Scan for the cell matching the given text and deliver its [x, y] coordinate at center. 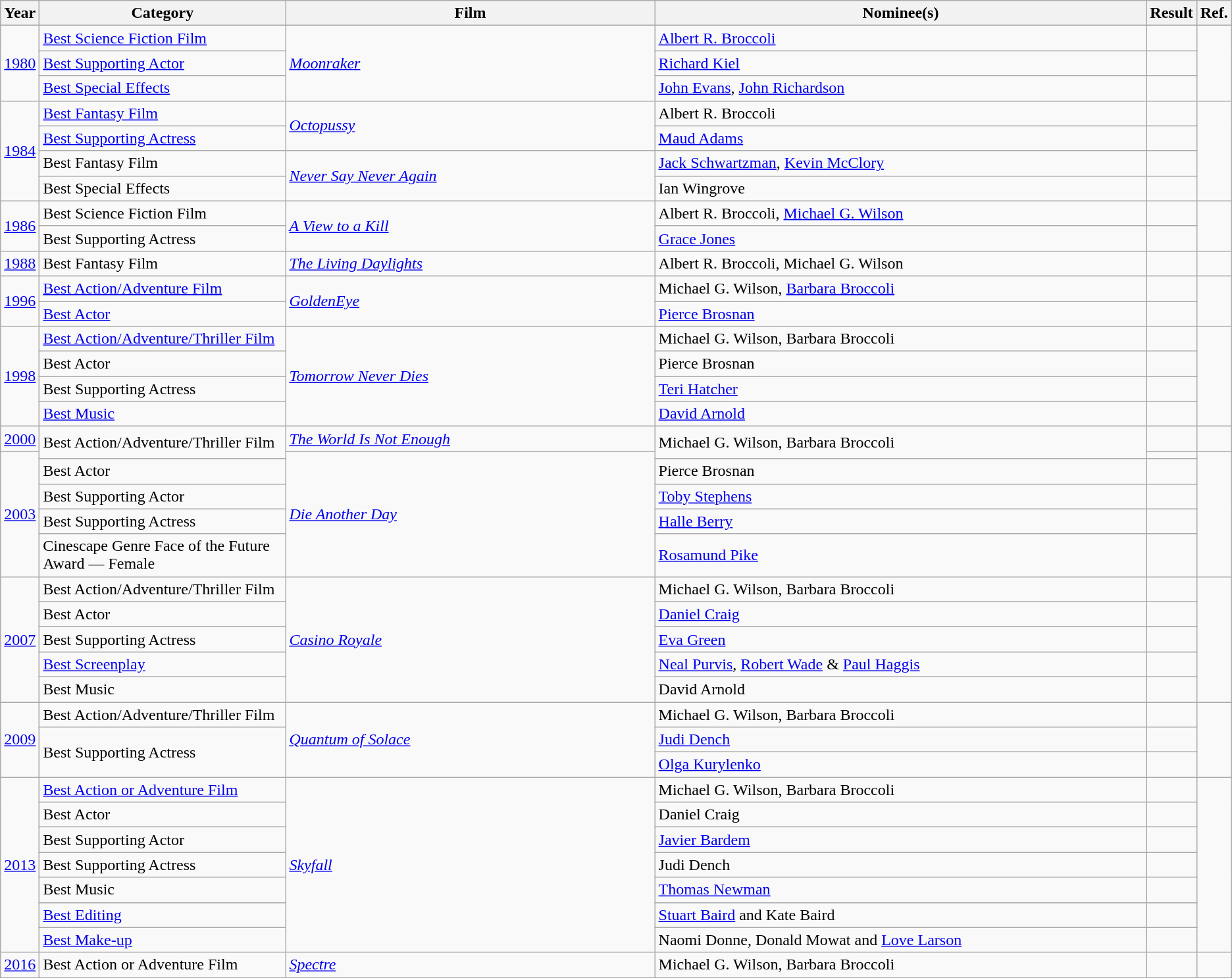
Jack Schwartzman, Kevin McClory [900, 163]
Ref. [1214, 13]
Quantum of Solace [470, 739]
Olga Kurylenko [900, 765]
2009 [20, 739]
Spectre [470, 965]
Film [470, 13]
Category [163, 13]
Richard Kiel [900, 63]
2003 [20, 514]
The Living Daylights [470, 263]
Tomorrow Never Dies [470, 376]
Toby Stephens [900, 496]
Stuart Baird and Kate Baird [900, 915]
Rosamund Pike [900, 555]
Casino Royale [470, 639]
Result [1171, 13]
Never Say Never Again [470, 176]
2000 [20, 439]
1996 [20, 301]
Maud Adams [900, 138]
Best Action/Adventure Film [163, 288]
Eva Green [900, 639]
GoldenEye [470, 301]
Ian Wingrove [900, 188]
A View to a Kill [470, 226]
1986 [20, 226]
Thomas Newman [900, 890]
Cinescape Genre Face of the Future Award — Female [163, 555]
John Evans, John Richardson [900, 88]
Naomi Donne, Donald Mowat and Love Larson [900, 940]
2013 [20, 865]
Neal Purvis, Robert Wade & Paul Haggis [900, 664]
Halle Berry [900, 521]
The World Is Not Enough [470, 439]
1980 [20, 63]
Octopussy [470, 126]
2007 [20, 639]
Best Editing [163, 915]
Teri Hatcher [900, 389]
1988 [20, 263]
Year [20, 13]
Moonraker [470, 63]
Javier Bardem [900, 840]
1998 [20, 376]
Die Another Day [470, 514]
Best Make-up [163, 940]
Skyfall [470, 865]
2016 [20, 965]
Best Screenplay [163, 664]
1984 [20, 151]
Nominee(s) [900, 13]
Grace Jones [900, 238]
